Find where the given text appears and provide that cell's center as (X, Y) coordinate. 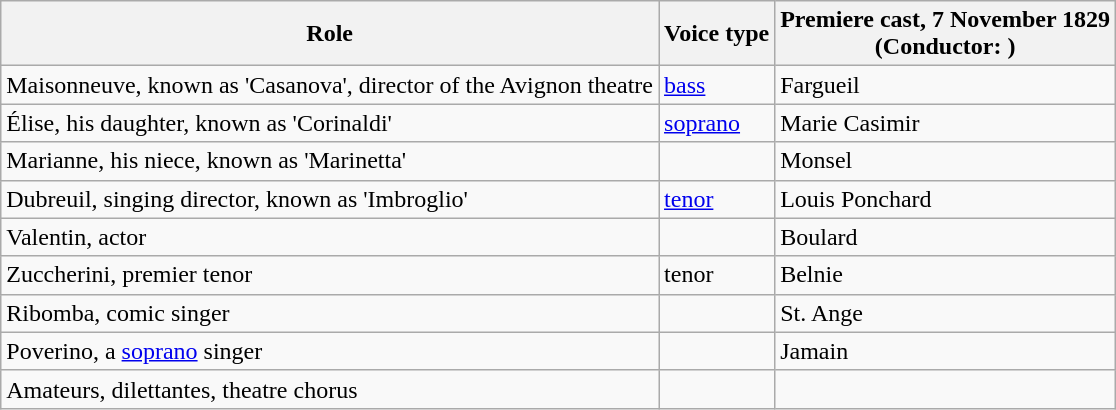
Voice type (717, 34)
Louis Ponchard (946, 199)
Fargueil (946, 85)
Role (330, 34)
St. Ange (946, 313)
Monsel (946, 161)
Premiere cast, 7 November 1829(Conductor: ) (946, 34)
Belnie (946, 275)
Marie Casimir (946, 123)
Boulard (946, 237)
bass (717, 85)
Ribomba, comic singer (330, 313)
Amateurs, dilettantes, theatre chorus (330, 389)
Zuccherini, premier tenor (330, 275)
Dubreuil, singing director, known as 'Imbroglio' (330, 199)
Maisonneuve, known as 'Casanova', director of the Avignon theatre (330, 85)
Jamain (946, 351)
Valentin, actor (330, 237)
soprano (717, 123)
Élise, his daughter, known as 'Corinaldi' (330, 123)
Marianne, his niece, known as 'Marinetta' (330, 161)
Poverino, a soprano singer (330, 351)
